Identify which cell holds the provided text, then report its [x, y] central coordinate. 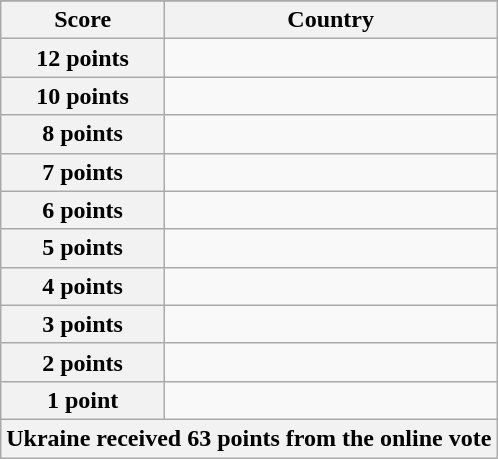
2 points [83, 362]
Score [83, 20]
Ukraine received 63 points from the online vote [249, 438]
4 points [83, 286]
3 points [83, 324]
Country [330, 20]
8 points [83, 134]
5 points [83, 248]
6 points [83, 210]
1 point [83, 400]
10 points [83, 96]
7 points [83, 172]
12 points [83, 58]
